From the cell containing the given text, extract its center point as (x, y) coordinate. 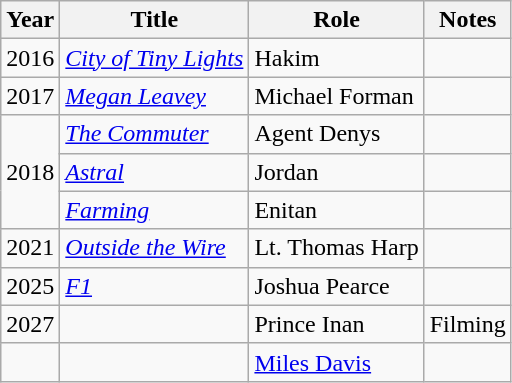
Title (154, 20)
Notes (468, 20)
Year (30, 20)
Miles Davis (336, 362)
Role (336, 20)
Joshua Pearce (336, 286)
Hakim (336, 58)
Jordan (336, 172)
Megan Leavey (154, 96)
2025 (30, 286)
Agent Denys (336, 134)
2017 (30, 96)
Prince Inan (336, 324)
Astral (154, 172)
Lt. Thomas Harp (336, 248)
Enitan (336, 210)
2027 (30, 324)
2018 (30, 172)
Outside the Wire (154, 248)
2021 (30, 248)
Farming (154, 210)
F1 (154, 286)
Filming (468, 324)
Michael Forman (336, 96)
The Commuter (154, 134)
2016 (30, 58)
City of Tiny Lights (154, 58)
